Find where the given text appears and provide that cell's center as (X, Y) coordinate. 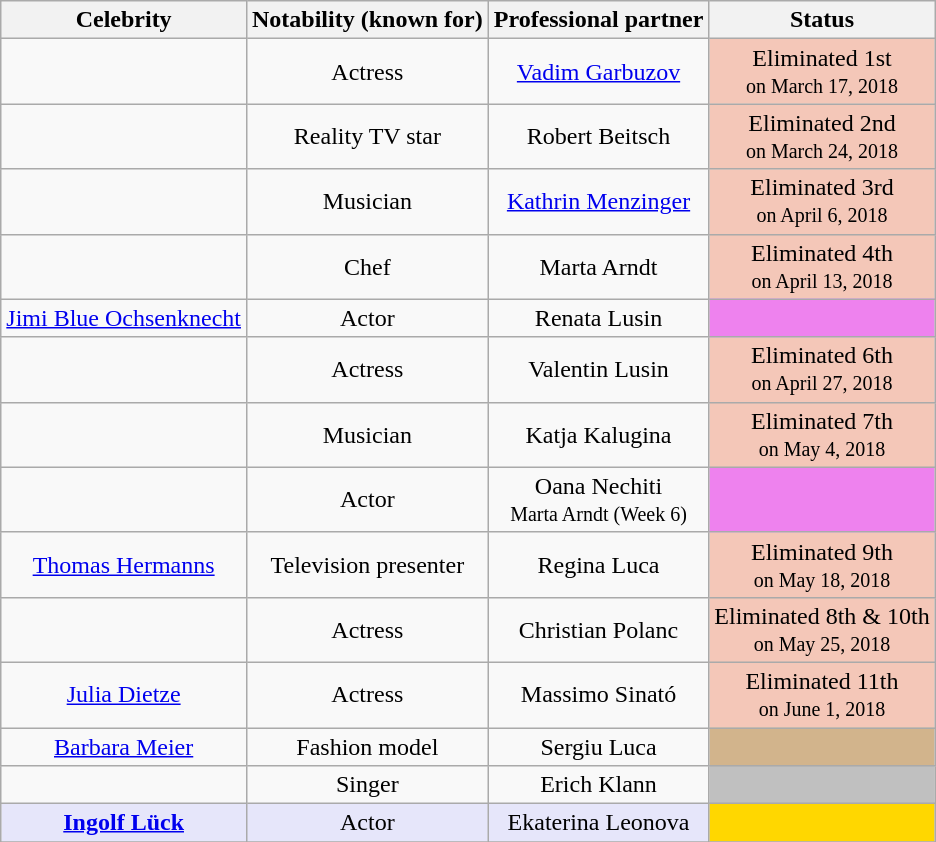
Fashion model (367, 747)
Notability (known for) (367, 20)
Professional partner (598, 20)
Eliminated 1ston March 17, 2018 (822, 72)
Oana NechitiMarta Arndt (Week 6) (598, 500)
Celebrity (124, 20)
Erich Klann (598, 785)
Eliminated 8th & 10thon May 25, 2018 (822, 630)
Eliminated 9thon May 18, 2018 (822, 564)
Status (822, 20)
Ingolf Lück (124, 823)
Eliminated 6thon April 27, 2018 (822, 370)
Jimi Blue Ochsenknecht (124, 318)
Massimo Sinató (598, 694)
Eliminated 7thon May 4, 2018 (822, 434)
Sergiu Luca (598, 747)
Valentin Lusin (598, 370)
Eliminated 4thon April 13, 2018 (822, 266)
Barbara Meier (124, 747)
Eliminated 2ndon March 24, 2018 (822, 136)
Vadim Garbuzov (598, 72)
Television presenter (367, 564)
Christian Polanc (598, 630)
Singer (367, 785)
Kathrin Menzinger (598, 202)
Reality TV star (367, 136)
Ekaterina Leonova (598, 823)
Chef (367, 266)
Robert Beitsch (598, 136)
Julia Dietze (124, 694)
Renata Lusin (598, 318)
Eliminated 11thon June 1, 2018 (822, 694)
Regina Luca (598, 564)
Eliminated 3rdon April 6, 2018 (822, 202)
Katja Kalugina (598, 434)
Marta Arndt (598, 266)
Thomas Hermanns (124, 564)
